Determine the [X, Y] coordinate at the center of the cell enclosing the given text.  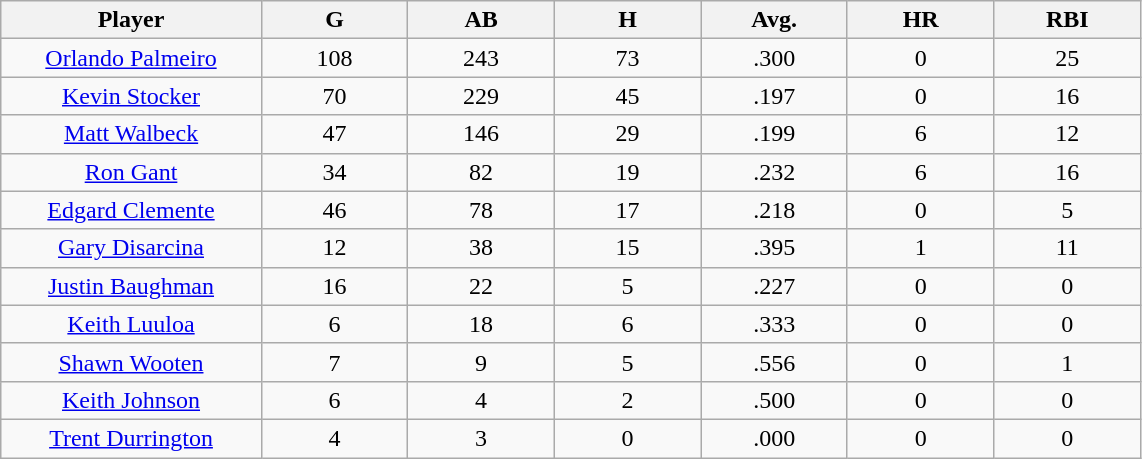
29 [628, 134]
243 [482, 58]
G [334, 20]
Shawn Wooten [132, 362]
RBI [1068, 20]
18 [482, 324]
Orlando Palmeiro [132, 58]
Keith Johnson [132, 400]
17 [628, 210]
.227 [774, 286]
HR [920, 20]
78 [482, 210]
.300 [774, 58]
47 [334, 134]
229 [482, 96]
.218 [774, 210]
3 [482, 438]
.199 [774, 134]
.333 [774, 324]
2 [628, 400]
Player [132, 20]
45 [628, 96]
46 [334, 210]
.197 [774, 96]
25 [1068, 58]
22 [482, 286]
7 [334, 362]
.500 [774, 400]
Trent Durrington [132, 438]
Edgard Clemente [132, 210]
73 [628, 58]
11 [1068, 248]
19 [628, 172]
Avg. [774, 20]
Keith Luuloa [132, 324]
34 [334, 172]
Justin Baughman [132, 286]
Matt Walbeck [132, 134]
AB [482, 20]
H [628, 20]
Gary Disarcina [132, 248]
.232 [774, 172]
Ron Gant [132, 172]
82 [482, 172]
38 [482, 248]
146 [482, 134]
108 [334, 58]
9 [482, 362]
Kevin Stocker [132, 96]
.395 [774, 248]
.556 [774, 362]
15 [628, 248]
.000 [774, 438]
70 [334, 96]
